Output the [x, y] coordinate of the center of the cell containing the given text.  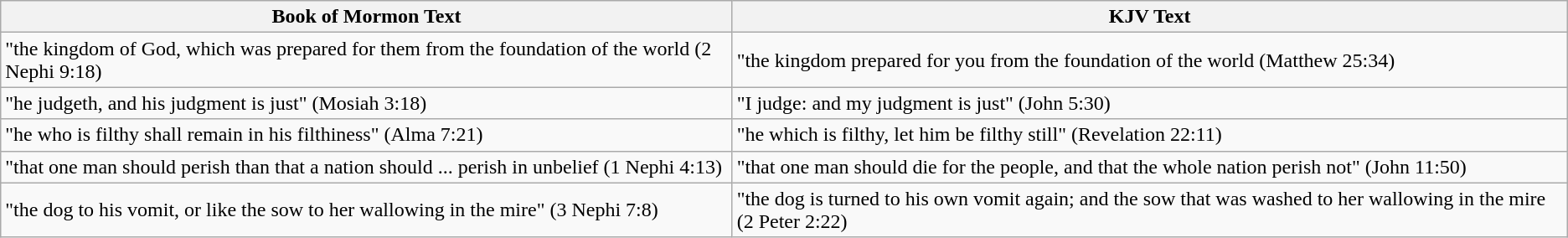
"the kingdom prepared for you from the foundation of the world (Matthew 25:34) [1149, 60]
KJV Text [1149, 17]
"he which is filthy, let him be filthy still" (Revelation 22:11) [1149, 135]
"he who is filthy shall remain in his filthiness" (Alma 7:21) [367, 135]
"the dog is turned to his own vomit again; and the sow that was washed to her wallowing in the mire (2 Peter 2:22) [1149, 210]
"that one man should perish than that a nation should ... perish in unbelief (1 Nephi 4:13) [367, 167]
"he judgeth, and his judgment is just" (Mosiah 3:18) [367, 103]
"the kingdom of God, which was prepared for them from the foundation of the world (2 Nephi 9:18) [367, 60]
"I judge: and my judgment is just" (John 5:30) [1149, 103]
"that one man should die for the people, and that the whole nation perish not" (John 11:50) [1149, 167]
Book of Mormon Text [367, 17]
"the dog to his vomit, or like the sow to her wallowing in the mire" (3 Nephi 7:8) [367, 210]
